Find where the given text appears and provide that cell's center as [x, y] coordinate. 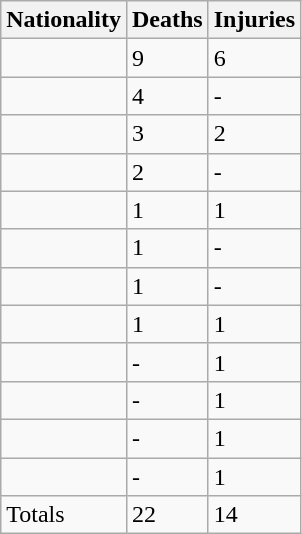
3 [167, 134]
14 [254, 515]
4 [167, 96]
Deaths [167, 20]
Totals [64, 515]
Nationality [64, 20]
Injuries [254, 20]
22 [167, 515]
6 [254, 58]
9 [167, 58]
